Output the [X, Y] coordinate of the center of the cell containing the given text.  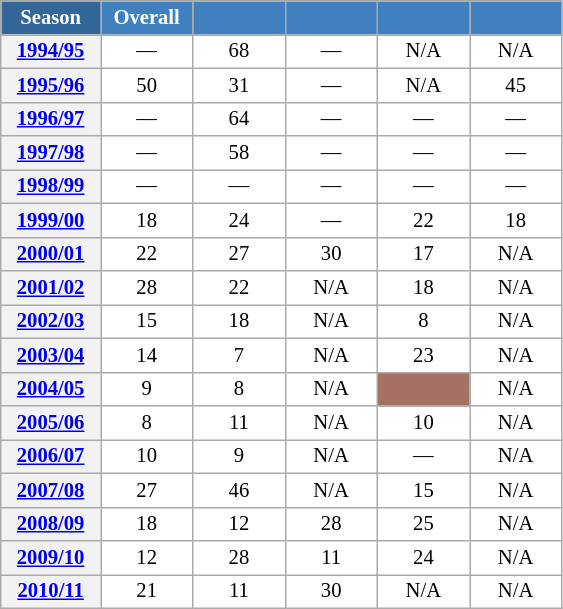
1995/96 [51, 85]
14 [146, 355]
23 [423, 355]
Overall [146, 17]
50 [146, 85]
1997/98 [51, 153]
2003/04 [51, 355]
2008/09 [51, 524]
31 [239, 85]
21 [146, 591]
25 [423, 524]
45 [516, 85]
17 [423, 254]
64 [239, 119]
1994/95 [51, 51]
2002/03 [51, 321]
2006/07 [51, 456]
68 [239, 51]
2005/06 [51, 423]
2000/01 [51, 254]
58 [239, 153]
1999/00 [51, 220]
2009/10 [51, 557]
2001/02 [51, 287]
Season [51, 17]
2007/08 [51, 490]
1996/97 [51, 119]
2004/05 [51, 389]
2010/11 [51, 591]
7 [239, 355]
46 [239, 490]
1998/99 [51, 186]
